Output the (X, Y) coordinate of the center of the cell containing the given text.  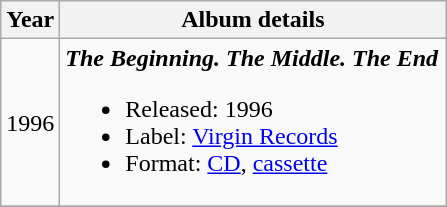
Year (30, 20)
The Beginning. The Middle. The EndReleased: 1996Label: Virgin RecordsFormat: CD, cassette (253, 122)
1996 (30, 122)
Album details (253, 20)
